Provide the (X, Y) coordinate of the cell's center where the given text is located.  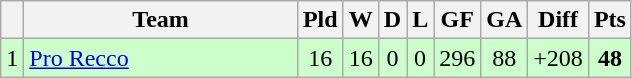
L (420, 20)
GA (504, 20)
Pts (610, 20)
296 (458, 58)
Team (161, 20)
D (392, 20)
GF (458, 20)
Diff (558, 20)
Pld (320, 20)
1 (12, 58)
Pro Recco (161, 58)
W (360, 20)
88 (504, 58)
48 (610, 58)
+208 (558, 58)
